Search for the cell housing the specified text and yield its [x, y] center coordinate. 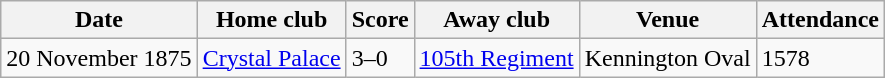
105th Regiment [496, 58]
Attendance [820, 20]
Away club [496, 20]
Crystal Palace [272, 58]
Date [99, 20]
Home club [272, 20]
3–0 [380, 58]
1578 [820, 58]
Kennington Oval [668, 58]
Score [380, 20]
Venue [668, 20]
20 November 1875 [99, 58]
